Pinpoint the cell where the given text exists, returning its (x, y) midpoint coordinate. 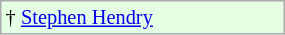
† Stephen Hendry (142, 17)
